Return the [x, y] coordinate for the center point of the cell that contains the specified text.  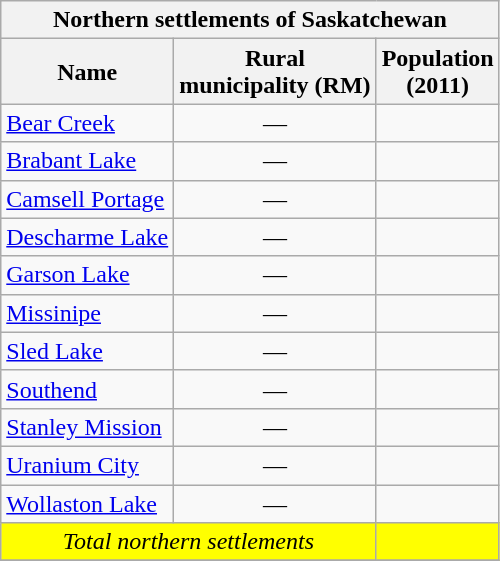
Stanley Mission [88, 427]
Camsell Portage [88, 199]
Garson Lake [88, 275]
Missinipe [88, 313]
Wollaston Lake [88, 503]
Name [88, 72]
Population(2011) [438, 72]
Uranium City [88, 465]
Northern settlements of Saskatchewan [250, 20]
Descharme Lake [88, 237]
Total northern settlements [188, 542]
Bear Creek [88, 123]
Brabant Lake [88, 161]
Sled Lake [88, 351]
Ruralmunicipality (RM) [275, 72]
Southend [88, 389]
